Capture the cell that displays the provided text and extract its [X, Y] central coordinate. 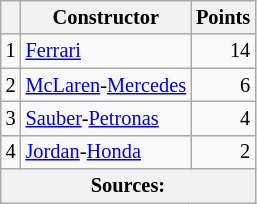
1 [11, 51]
Sources: [128, 186]
Sauber-Petronas [106, 118]
Ferrari [106, 51]
6 [223, 85]
McLaren-Mercedes [106, 85]
Points [223, 17]
Jordan-Honda [106, 152]
3 [11, 118]
14 [223, 51]
Constructor [106, 17]
